Return (x, y) of the center of cell containing provided text 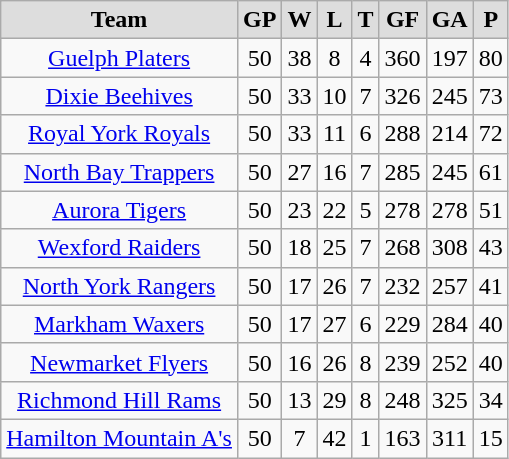
Dixie Beehives (120, 96)
72 (490, 134)
61 (490, 172)
214 (450, 134)
GP (259, 20)
North York Rangers (120, 286)
311 (450, 438)
38 (300, 58)
Royal York Royals (120, 134)
4 (366, 58)
T (366, 20)
232 (402, 286)
252 (450, 362)
Richmond Hill Rams (120, 400)
51 (490, 210)
15 (490, 438)
360 (402, 58)
11 (334, 134)
197 (450, 58)
285 (402, 172)
13 (300, 400)
5 (366, 210)
43 (490, 248)
22 (334, 210)
P (490, 20)
Wexford Raiders (120, 248)
34 (490, 400)
Guelph Platers (120, 58)
18 (300, 248)
1 (366, 438)
L (334, 20)
163 (402, 438)
248 (402, 400)
229 (402, 324)
29 (334, 400)
325 (450, 400)
41 (490, 286)
288 (402, 134)
Newmarket Flyers (120, 362)
268 (402, 248)
GA (450, 20)
80 (490, 58)
Team (120, 20)
North Bay Trappers (120, 172)
308 (450, 248)
257 (450, 286)
10 (334, 96)
284 (450, 324)
GF (402, 20)
Markham Waxers (120, 324)
73 (490, 96)
23 (300, 210)
W (300, 20)
326 (402, 96)
Hamilton Mountain A's (120, 438)
42 (334, 438)
25 (334, 248)
Aurora Tigers (120, 210)
239 (402, 362)
